Output the [X, Y] coordinate of the center of the cell containing the given text.  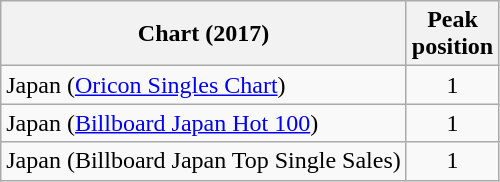
Japan (Billboard Japan Top Single Sales) [204, 161]
Peakposition [452, 34]
Japan (Oricon Singles Chart) [204, 85]
Chart (2017) [204, 34]
Japan (Billboard Japan Hot 100) [204, 123]
